Return the [X, Y] coordinate for the center point of the cell that contains the specified text.  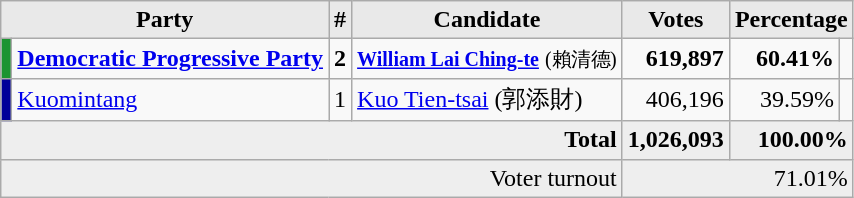
39.59% [784, 100]
Percentage [791, 20]
# [340, 20]
1,026,093 [676, 140]
Voter turnout [312, 178]
William Lai Ching-te (賴清德) [488, 59]
Kuomintang [170, 100]
100.00% [791, 140]
619,897 [676, 59]
Party [165, 20]
Kuo Tien-tsai (郭添財) [488, 100]
Total [312, 140]
71.01% [738, 178]
1 [340, 100]
60.41% [784, 59]
Democratic Progressive Party [170, 59]
Candidate [488, 20]
2 [340, 59]
Votes [676, 20]
406,196 [676, 100]
